Find where the given text appears and provide that cell's center as (x, y) coordinate. 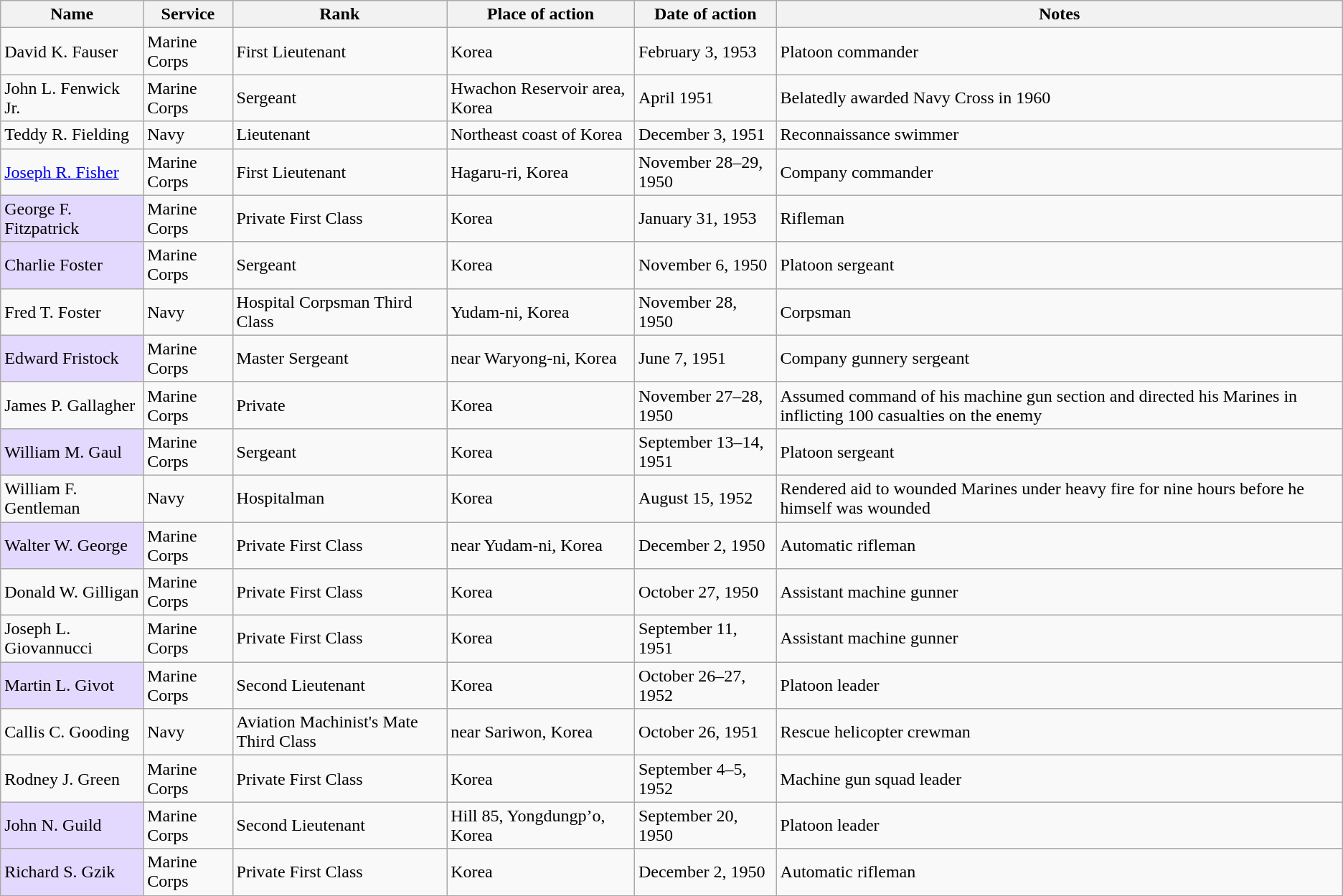
Name (72, 14)
April 1951 (705, 98)
Richard S. Gzik (72, 872)
December 3, 1951 (705, 135)
Service (188, 14)
November 28–29, 1950 (705, 172)
Hospital Corpsman Third Class (340, 311)
Yudam-ni, Korea (541, 311)
Rodney J. Green (72, 779)
Joseph L. Giovannucci (72, 638)
November 27–28, 1950 (705, 405)
Aviation Machinist's Mate Third Class (340, 732)
Rifleman (1059, 218)
Donald W. Gilligan (72, 593)
Belatedly awarded Navy Cross in 1960 (1059, 98)
William F. Gentleman (72, 498)
Rank (340, 14)
Walter W. George (72, 545)
Hospitalman (340, 498)
Machine gun squad leader (1059, 779)
Charlie Foster (72, 265)
George F. Fitzpatrick (72, 218)
Martin L. Givot (72, 686)
October 26, 1951 (705, 732)
Assumed command of his machine gun section and directed his Marines in inflicting 100 casualties on the enemy (1059, 405)
Rendered aid to wounded Marines under heavy fire for nine hours before he himself was wounded (1059, 498)
November 28, 1950 (705, 311)
Hagaru-ri, Korea (541, 172)
James P. Gallagher (72, 405)
David K. Fauser (72, 52)
September 11, 1951 (705, 638)
Joseph R. Fisher (72, 172)
near Waryong-ni, Korea (541, 359)
Hill 85, Yongdungp’o, Korea (541, 825)
Edward Fristock (72, 359)
January 31, 1953 (705, 218)
Date of action (705, 14)
October 27, 1950 (705, 593)
near Sariwon, Korea (541, 732)
John L. Fenwick Jr. (72, 98)
William M. Gaul (72, 452)
Lieutenant (340, 135)
August 15, 1952 (705, 498)
September 13–14, 1951 (705, 452)
Notes (1059, 14)
Reconnaissance swimmer (1059, 135)
October 26–27, 1952 (705, 686)
September 20, 1950 (705, 825)
Platoon commander (1059, 52)
John N. Guild (72, 825)
Callis C. Gooding (72, 732)
June 7, 1951 (705, 359)
February 3, 1953 (705, 52)
Rescue helicopter crewman (1059, 732)
Private (340, 405)
Fred T. Foster (72, 311)
Northeast coast of Korea (541, 135)
November 6, 1950 (705, 265)
Company gunnery sergeant (1059, 359)
Master Sergeant (340, 359)
Company commander (1059, 172)
Hwachon Reservoir area, Korea (541, 98)
Teddy R. Fielding (72, 135)
near Yudam-ni, Korea (541, 545)
September 4–5, 1952 (705, 779)
Place of action (541, 14)
Corpsman (1059, 311)
